Pinpoint the cell where the given text exists, returning its (x, y) midpoint coordinate. 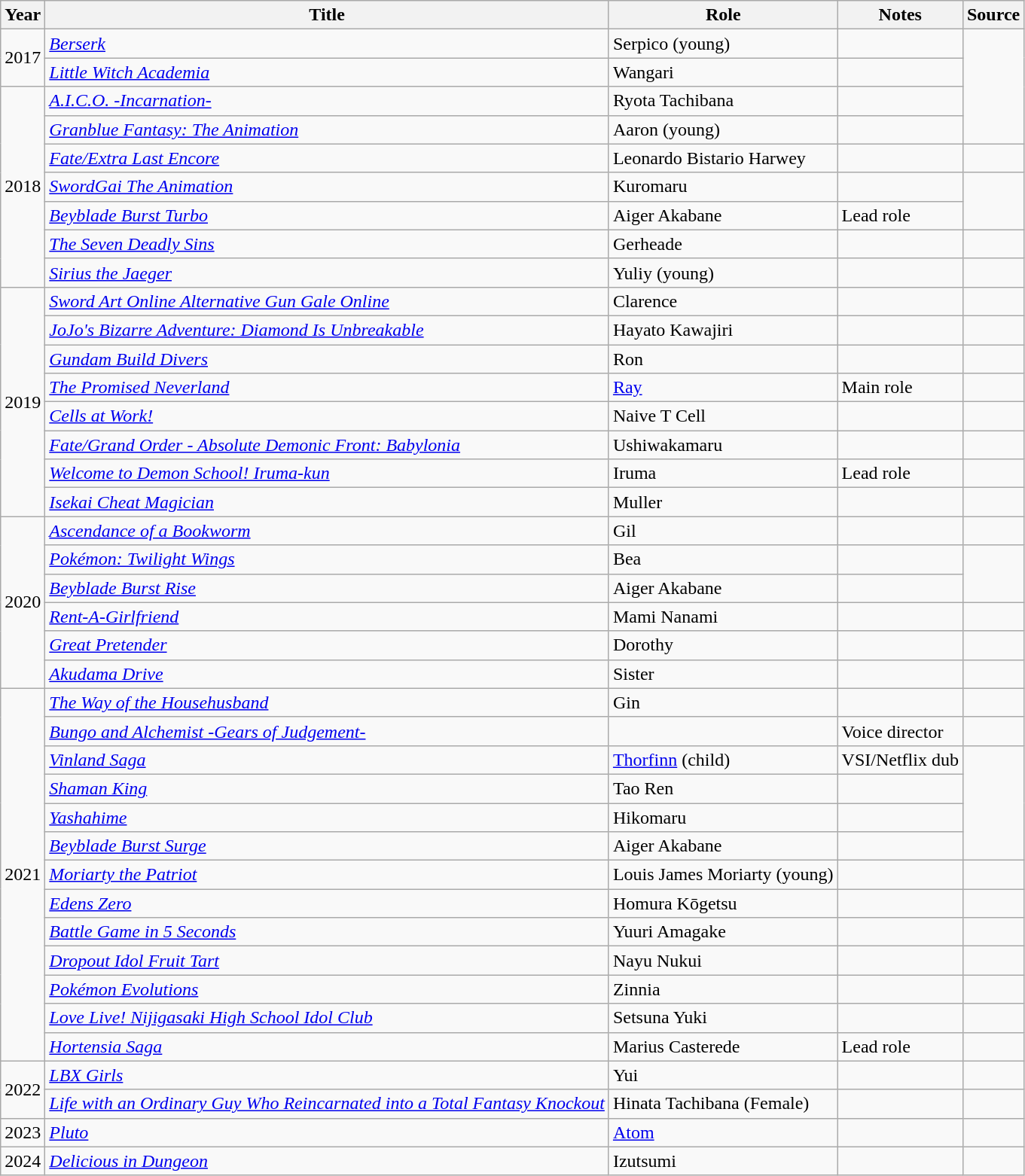
Edens Zero (327, 903)
Beyblade Burst Rise (327, 588)
Shaman King (327, 788)
Thorfinn (child) (723, 760)
Hayato Kawajiri (723, 330)
Beyblade Burst Turbo (327, 215)
Zinnia (723, 989)
Little Witch Academia (327, 72)
Iruma (723, 474)
A.I.C.O. -Incarnation- (327, 101)
2021 (23, 875)
Ron (723, 359)
Yuuri Amagake (723, 932)
Welcome to Demon School! Iruma-kun (327, 474)
Gerheade (723, 244)
Sirius the Jaeger (327, 273)
SwordGai The Animation (327, 187)
Battle Game in 5 Seconds (327, 932)
VSI/Netflix dub (900, 760)
Yui (723, 1075)
Voice director (900, 731)
2019 (23, 401)
Akudama Drive (327, 674)
Homura Kōgetsu (723, 903)
Yuliy (young) (723, 273)
Marius Casterede (723, 1047)
Granblue Fantasy: The Animation (327, 129)
Aaron (young) (723, 129)
Izutsumi (723, 1161)
Louis James Moriarty (young) (723, 875)
Fate/Extra Last Encore (327, 158)
Tao Ren (723, 788)
LBX Girls (327, 1075)
2018 (23, 187)
Great Pretender (327, 645)
Kuromaru (723, 187)
Berserk (327, 44)
The Seven Deadly Sins (327, 244)
Main role (900, 388)
Notes (900, 15)
Fate/Grand Order - Absolute Demonic Front: Babylonia (327, 445)
Hortensia Saga (327, 1047)
Life with an Ordinary Guy Who Reincarnated into a Total Fantasy Knockout (327, 1104)
Beyblade Burst Surge (327, 846)
Ascendance of a Bookworm (327, 531)
Vinland Saga (327, 760)
2023 (23, 1132)
Love Live! Nijigasaki High School Idol Club (327, 1018)
Role (723, 15)
Hikomaru (723, 817)
Serpico (young) (723, 44)
2017 (23, 58)
The Promised Neverland (327, 388)
Muller (723, 502)
Rent-A-Girlfriend (327, 617)
2024 (23, 1161)
JoJo's Bizarre Adventure: Diamond Is Unbreakable (327, 330)
Atom (723, 1132)
Bea (723, 559)
Pokémon Evolutions (327, 989)
Moriarty the Patriot (327, 875)
Gin (723, 702)
Cells at Work! (327, 416)
Ryota Tachibana (723, 101)
The Way of the Househusband (327, 702)
Gundam Build Divers (327, 359)
Setsuna Yuki (723, 1018)
Sister (723, 674)
Gil (723, 531)
Sword Art Online Alternative Gun Gale Online (327, 301)
2020 (23, 602)
Leonardo Bistario Harwey (723, 158)
Pluto (327, 1132)
Bungo and Alchemist -Gears of Judgement- (327, 731)
Wangari (723, 72)
Title (327, 15)
Dorothy (723, 645)
Ray (723, 388)
2022 (23, 1089)
Ushiwakamaru (723, 445)
Year (23, 15)
Naive T Cell (723, 416)
Hinata Tachibana (Female) (723, 1104)
Yashahime (327, 817)
Mami Nanami (723, 617)
Source (993, 15)
Dropout Idol Fruit Tart (327, 961)
Isekai Cheat Magician (327, 502)
Pokémon: Twilight Wings (327, 559)
Delicious in Dungeon (327, 1161)
Clarence (723, 301)
Nayu Nukui (723, 961)
